Detect which cell encompasses the target text, then output its (x, y) center coordinate. 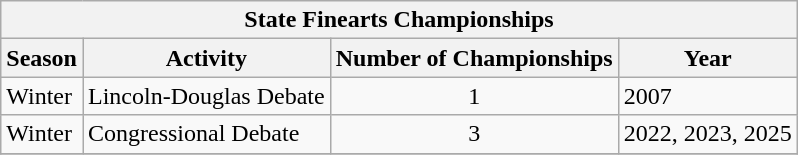
3 (474, 134)
Number of Championships (474, 58)
Season (42, 58)
Lincoln-Douglas Debate (206, 96)
2007 (708, 96)
Congressional Debate (206, 134)
2022, 2023, 2025 (708, 134)
Year (708, 58)
1 (474, 96)
State Finearts Championships (399, 20)
Activity (206, 58)
